From the cell containing the given text, extract its center point as [x, y] coordinate. 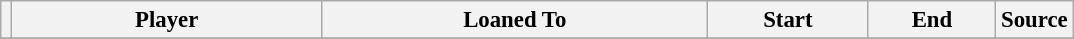
Loaned To [515, 20]
Player [166, 20]
Source [1034, 20]
End [932, 20]
Start [788, 20]
